Find where the given text appears and provide that cell's center as (x, y) coordinate. 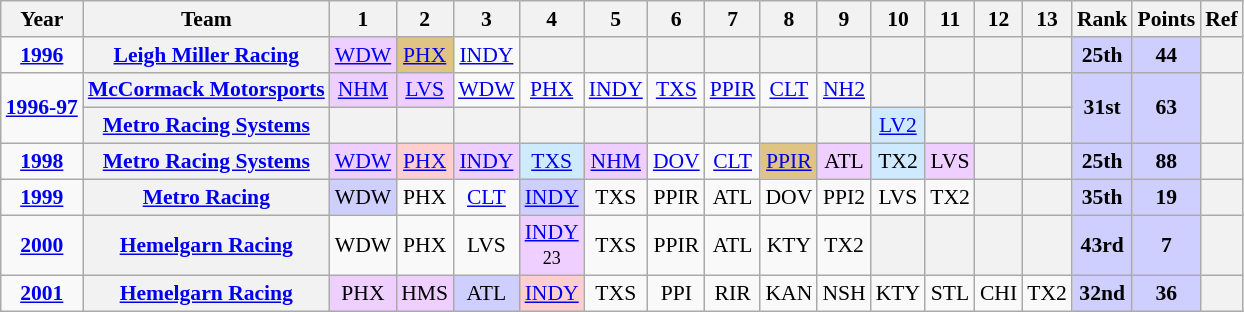
88 (1166, 162)
Team (206, 19)
PPI2 (844, 197)
63 (1166, 108)
NH2 (844, 90)
19 (1166, 197)
CHI (998, 294)
11 (950, 19)
Points (1166, 19)
5 (616, 19)
INDY23 (552, 246)
8 (788, 19)
44 (1166, 55)
McCormack Motorsports (206, 90)
HMS (424, 294)
2 (424, 19)
1996-97 (42, 108)
9 (844, 19)
Metro Racing (206, 197)
STL (950, 294)
12 (998, 19)
1 (363, 19)
10 (898, 19)
RIR (733, 294)
2000 (42, 246)
1996 (42, 55)
1998 (42, 162)
Year (42, 19)
6 (676, 19)
Rank (1102, 19)
35th (1102, 197)
Leigh Miller Racing (206, 55)
32nd (1102, 294)
36 (1166, 294)
1999 (42, 197)
KAN (788, 294)
3 (486, 19)
13 (1047, 19)
2001 (42, 294)
LV2 (898, 126)
43rd (1102, 246)
NSH (844, 294)
PPI (676, 294)
Ref (1221, 19)
31st (1102, 108)
4 (552, 19)
